Scan for the cell matching the given text and deliver its (x, y) coordinate at center. 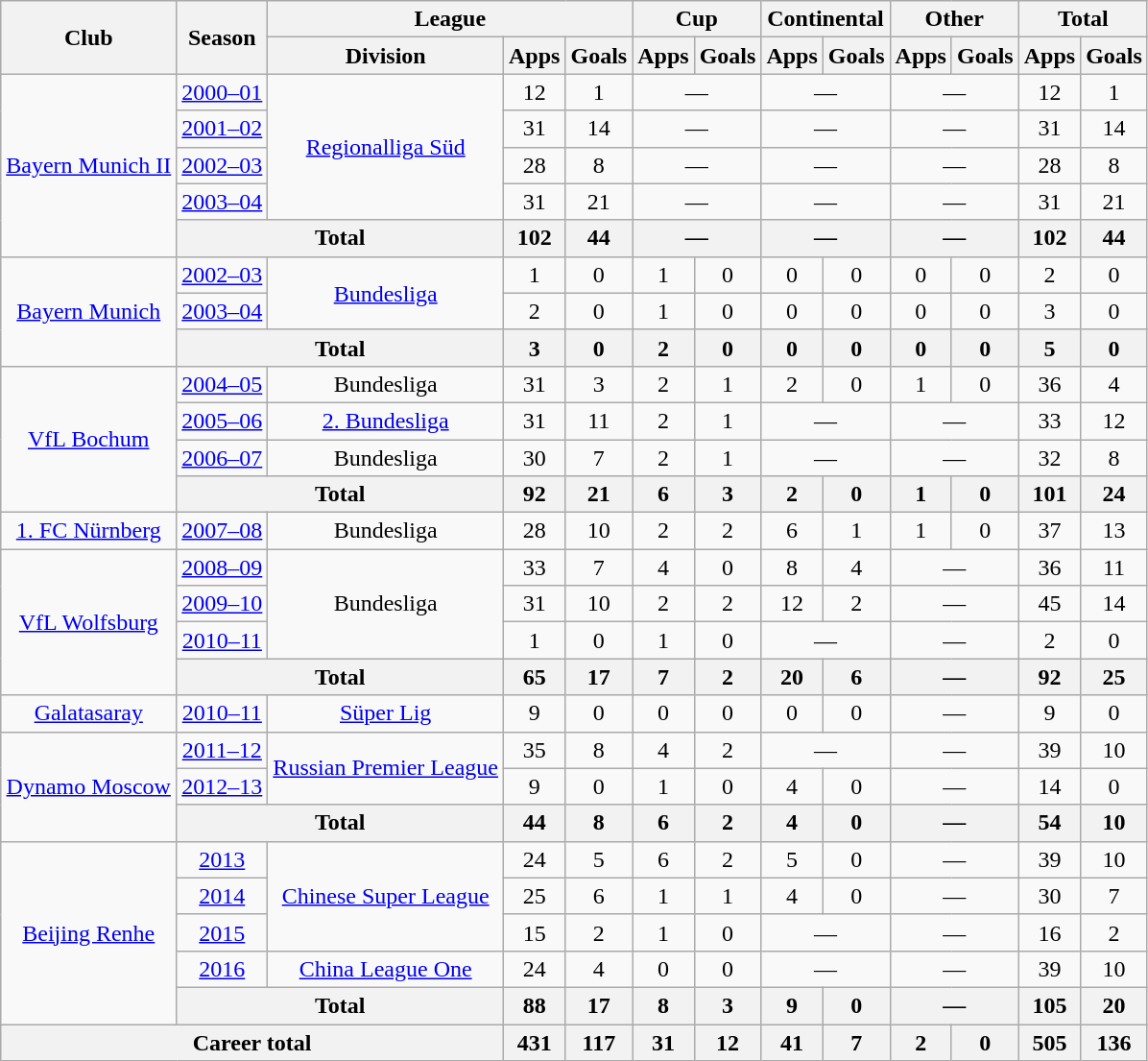
Other (954, 19)
2007–08 (223, 531)
2000–01 (223, 92)
35 (535, 750)
2015 (223, 932)
117 (599, 1042)
Galatasaray (88, 713)
Süper Lig (386, 713)
13 (1114, 531)
VfL Wolfsburg (88, 622)
105 (1049, 1005)
2012–13 (223, 786)
2014 (223, 896)
China League One (386, 969)
2006–07 (223, 458)
505 (1049, 1042)
37 (1049, 531)
65 (535, 677)
Cup (697, 19)
Season (223, 37)
2008–09 (223, 567)
2005–06 (223, 421)
1. FC Nürnberg (88, 531)
15 (535, 932)
88 (535, 1005)
Russian Premier League (386, 768)
41 (792, 1042)
Beijing Renhe (88, 932)
16 (1049, 932)
Bayern Munich II (88, 165)
2004–05 (223, 384)
2013 (223, 859)
45 (1049, 604)
Division (386, 56)
101 (1049, 494)
Continental (825, 19)
League (450, 19)
2001–02 (223, 129)
Regionalliga Süd (386, 147)
2016 (223, 969)
431 (535, 1042)
2009–10 (223, 604)
136 (1114, 1042)
Bayern Munich (88, 311)
2011–12 (223, 750)
2. Bundesliga (386, 421)
Club (88, 37)
VfL Bochum (88, 439)
32 (1049, 458)
Chinese Super League (386, 896)
54 (1049, 823)
Dynamo Moscow (88, 786)
Career total (252, 1042)
